Return the (X, Y) coordinate for the center point of the cell that contains the specified text.  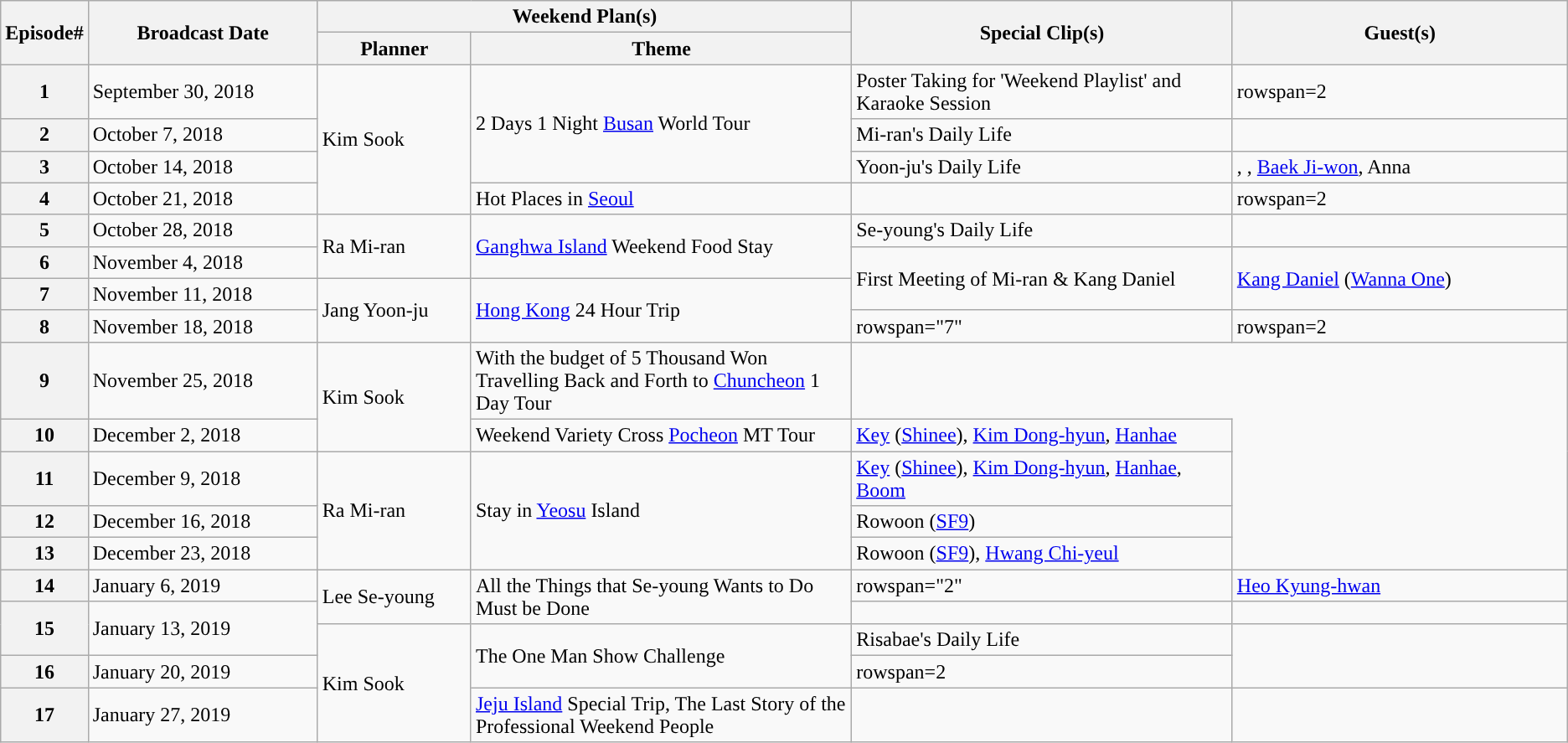
December 9, 2018 (203, 477)
14 (44, 586)
Ganghwa Island Weekend Food Stay (661, 246)
2 (44, 135)
6 (44, 262)
October 28, 2018 (203, 230)
16 (44, 672)
Yoon-ju's Daily Life (1042, 167)
December 23, 2018 (203, 554)
The One Man Show Challenge (661, 656)
4 (44, 199)
Planner (394, 49)
Risabae's Daily Life (1042, 640)
Episode# (44, 33)
13 (44, 554)
October 14, 2018 (203, 167)
1 (44, 92)
Jeju Island Special Trip, The Last Story of the Professional Weekend People (661, 715)
Poster Taking for 'Weekend Playlist' and Karaoke Session (1042, 92)
Rowoon (SF9) (1042, 522)
Kang Daniel (Wanna One) (1400, 278)
November 4, 2018 (203, 262)
November 11, 2018 (203, 294)
January 6, 2019 (203, 586)
Theme (661, 49)
Hot Places in Seoul (661, 199)
Mi-ran's Daily Life (1042, 135)
Lee Se-young (394, 596)
All the Things that Se-young Wants to Do Must be Done (661, 596)
With the budget of 5 Thousand Won Travelling Back and Forth to Chuncheon 1 Day Tour (661, 380)
11 (44, 477)
Heo Kyung-hwan (1400, 586)
November 18, 2018 (203, 326)
17 (44, 715)
First Meeting of Mi-ran & Kang Daniel (1042, 278)
Jang Yoon-ju (394, 310)
Rowoon (SF9), Hwang Chi-yeul (1042, 554)
Se-young's Daily Life (1042, 230)
rowspan="2" (1042, 586)
December 2, 2018 (203, 435)
October 21, 2018 (203, 199)
Broadcast Date (203, 33)
September 30, 2018 (203, 92)
December 16, 2018 (203, 522)
Key (Shinee), Kim Dong-hyun, Hanhae (1042, 435)
Special Clip(s) (1042, 33)
November 25, 2018 (203, 380)
7 (44, 294)
10 (44, 435)
Weekend Variety Cross Pocheon MT Tour (661, 435)
5 (44, 230)
October 7, 2018 (203, 135)
8 (44, 326)
Key (Shinee), Kim Dong-hyun, Hanhae, Boom (1042, 477)
Hong Kong 24 Hour Trip (661, 310)
January 20, 2019 (203, 672)
2 Days 1 Night Busan World Tour (661, 124)
9 (44, 380)
rowspan="7" (1042, 326)
January 13, 2019 (203, 628)
Guest(s) (1400, 33)
15 (44, 628)
Weekend Plan(s) (585, 17)
Stay in Yeosu Island (661, 509)
January 27, 2019 (203, 715)
3 (44, 167)
12 (44, 522)
, , Baek Ji-won, Anna (1400, 167)
